Extract the (x, y) coordinate from the center of the cell holding the provided text.  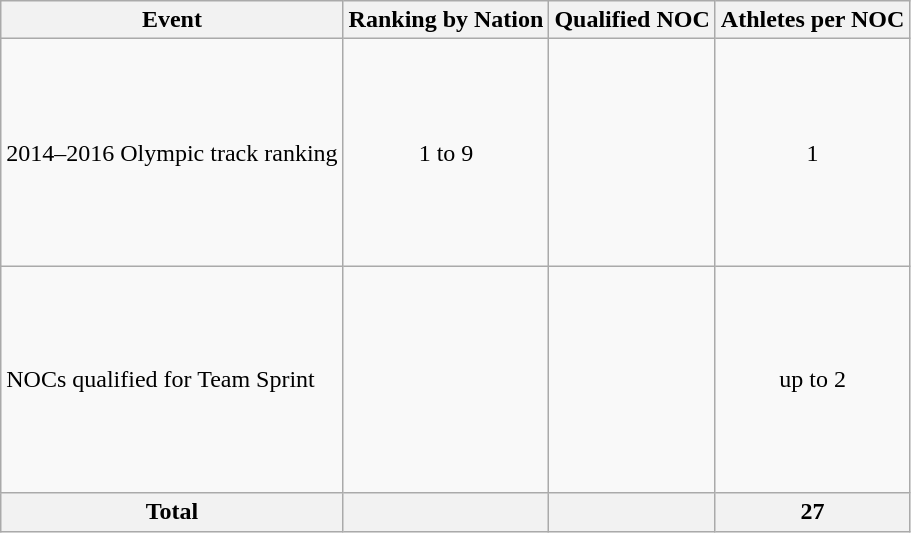
NOCs qualified for Team Sprint (172, 380)
Athletes per NOC (812, 20)
Qualified NOC (632, 20)
1 to 9 (446, 152)
Total (172, 512)
Event (172, 20)
1 (812, 152)
Ranking by Nation (446, 20)
up to 2 (812, 380)
27 (812, 512)
2014–2016 Olympic track ranking (172, 152)
